Return (X, Y) of the center of cell containing provided text 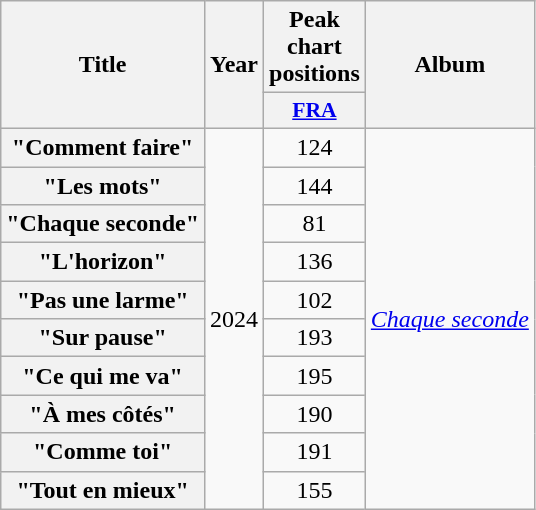
136 (315, 262)
"À mes côtés" (103, 414)
Peak chart positions (315, 47)
155 (315, 490)
191 (315, 452)
190 (315, 414)
195 (315, 376)
"Tout en mieux" (103, 490)
193 (315, 338)
"Pas une larme" (103, 300)
144 (315, 185)
81 (315, 224)
"Comment faire" (103, 147)
"Ce qui me va" (103, 376)
"Les mots" (103, 185)
Chaque seconde (450, 318)
Album (450, 65)
"L'horizon" (103, 262)
2024 (234, 318)
"Chaque seconde" (103, 224)
102 (315, 300)
124 (315, 147)
"Sur pause" (103, 338)
FRA (315, 111)
Year (234, 65)
"Comme toi" (103, 452)
Title (103, 65)
